Detect which cell encompasses the target text, then output its (X, Y) center coordinate. 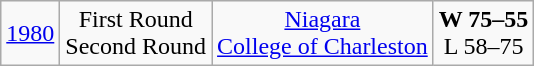
First RoundSecond Round (136, 34)
W 75–55L 58–75 (484, 34)
NiagaraCollege of Charleston (323, 34)
1980 (30, 34)
